Capture the cell that displays the provided text and extract its [X, Y] central coordinate. 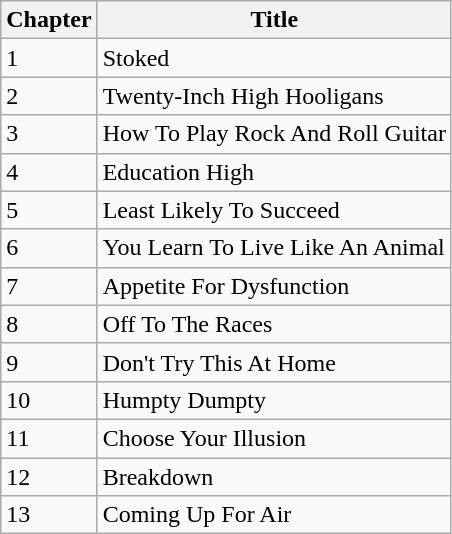
Chapter [49, 20]
4 [49, 172]
11 [49, 438]
Title [274, 20]
Breakdown [274, 477]
10 [49, 400]
Coming Up For Air [274, 515]
6 [49, 248]
Don't Try This At Home [274, 362]
Education High [274, 172]
1 [49, 58]
You Learn To Live Like An Animal [274, 248]
Appetite For Dysfunction [274, 286]
Humpty Dumpty [274, 400]
12 [49, 477]
3 [49, 134]
5 [49, 210]
2 [49, 96]
7 [49, 286]
Least Likely To Succeed [274, 210]
Twenty-Inch High Hooligans [274, 96]
Choose Your Illusion [274, 438]
13 [49, 515]
Stoked [274, 58]
9 [49, 362]
Off To The Races [274, 324]
8 [49, 324]
How To Play Rock And Roll Guitar [274, 134]
